Find where the given text appears and provide that cell's center as (x, y) coordinate. 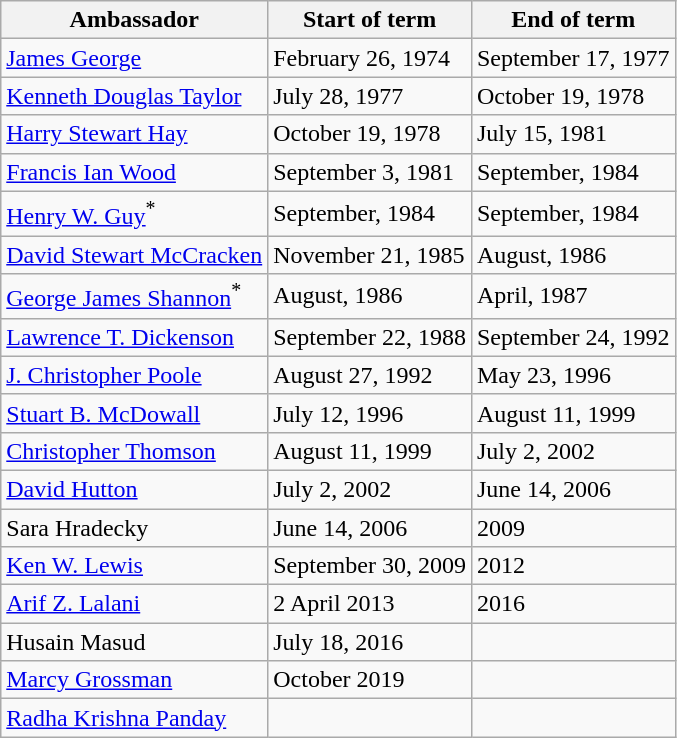
Marcy Grossman (134, 680)
Ken W. Lewis (134, 566)
Radha Krishna Panday (134, 718)
Arif Z. Lalani (134, 604)
James George (134, 58)
2012 (573, 566)
Harry Stewart Hay (134, 134)
Christopher Thomson (134, 451)
July 15, 1981 (573, 134)
2 April 2013 (370, 604)
J. Christopher Poole (134, 375)
September 24, 1992 (573, 337)
July 18, 2016 (370, 642)
George James Shannon* (134, 296)
August 27, 1992 (370, 375)
David Stewart McCracken (134, 255)
April, 1987 (573, 296)
Start of term (370, 20)
November 21, 1985 (370, 255)
September 3, 1981 (370, 172)
David Hutton (134, 489)
September 22, 1988 (370, 337)
Ambassador (134, 20)
October 2019 (370, 680)
February 26, 1974 (370, 58)
2009 (573, 528)
Sara Hradecky (134, 528)
End of term (573, 20)
Francis Ian Wood (134, 172)
September 30, 2009 (370, 566)
Lawrence T. Dickenson (134, 337)
May 23, 1996 (573, 375)
July 12, 1996 (370, 413)
July 28, 1977 (370, 96)
Kenneth Douglas Taylor (134, 96)
September 17, 1977 (573, 58)
Stuart B. McDowall (134, 413)
2016 (573, 604)
Henry W. Guy* (134, 214)
Husain Masud (134, 642)
